Pinpoint the cell where the given text exists, returning its [X, Y] midpoint coordinate. 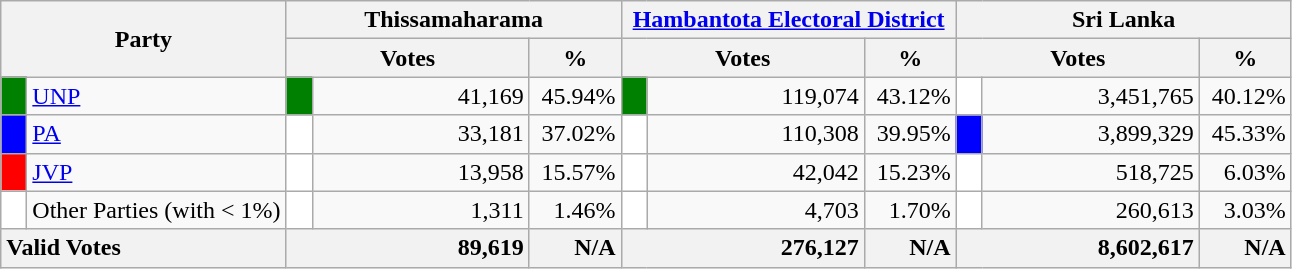
PA [156, 134]
Party [144, 39]
3,451,765 [1090, 96]
3,899,329 [1090, 134]
Sri Lanka [1124, 20]
3.03% [1245, 210]
Thissamaharama [454, 20]
1,311 [420, 210]
Other Parties (with < 1%) [156, 210]
Valid Votes [144, 248]
37.02% [575, 134]
UNP [156, 96]
6.03% [1245, 172]
1.70% [910, 210]
45.94% [575, 96]
42,042 [756, 172]
13,958 [420, 172]
8,602,617 [1078, 248]
110,308 [756, 134]
15.23% [910, 172]
40.12% [1245, 96]
43.12% [910, 96]
260,613 [1090, 210]
JVP [156, 172]
39.95% [910, 134]
119,074 [756, 96]
45.33% [1245, 134]
41,169 [420, 96]
89,619 [408, 248]
Hambantota Electoral District [788, 20]
15.57% [575, 172]
1.46% [575, 210]
276,127 [742, 248]
518,725 [1090, 172]
4,703 [756, 210]
33,181 [420, 134]
